Locate the cell with the specified text and output its [x, y] center coordinate. 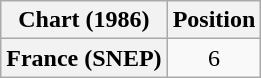
6 [214, 58]
Chart (1986) [84, 20]
France (SNEP) [84, 58]
Position [214, 20]
